Return (X, Y) of the center of cell containing provided text 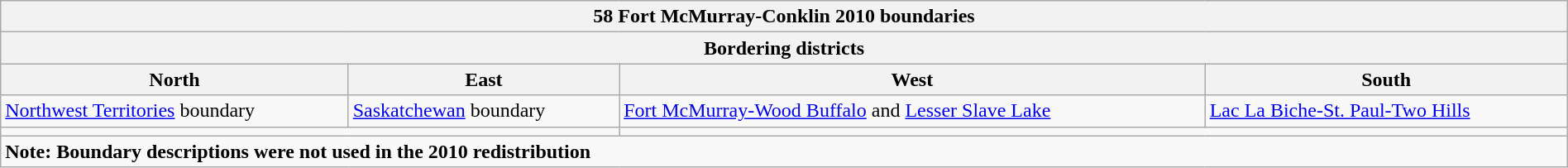
South (1386, 79)
Fort McMurray-Wood Buffalo and Lesser Slave Lake (912, 111)
West (912, 79)
Note: Boundary descriptions were not used in the 2010 redistribution (784, 151)
East (483, 79)
Northwest Territories boundary (174, 111)
Lac La Biche-St. Paul-Two Hills (1386, 111)
Saskatchewan boundary (483, 111)
Bordering districts (784, 48)
58 Fort McMurray-Conklin 2010 boundaries (784, 17)
North (174, 79)
